Extract the [X, Y] coordinate from the center of the cell holding the provided text.  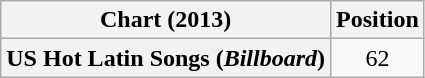
US Hot Latin Songs (Billboard) [166, 58]
Chart (2013) [166, 20]
62 [378, 58]
Position [378, 20]
